Return [X, Y] of the center of cell containing provided text 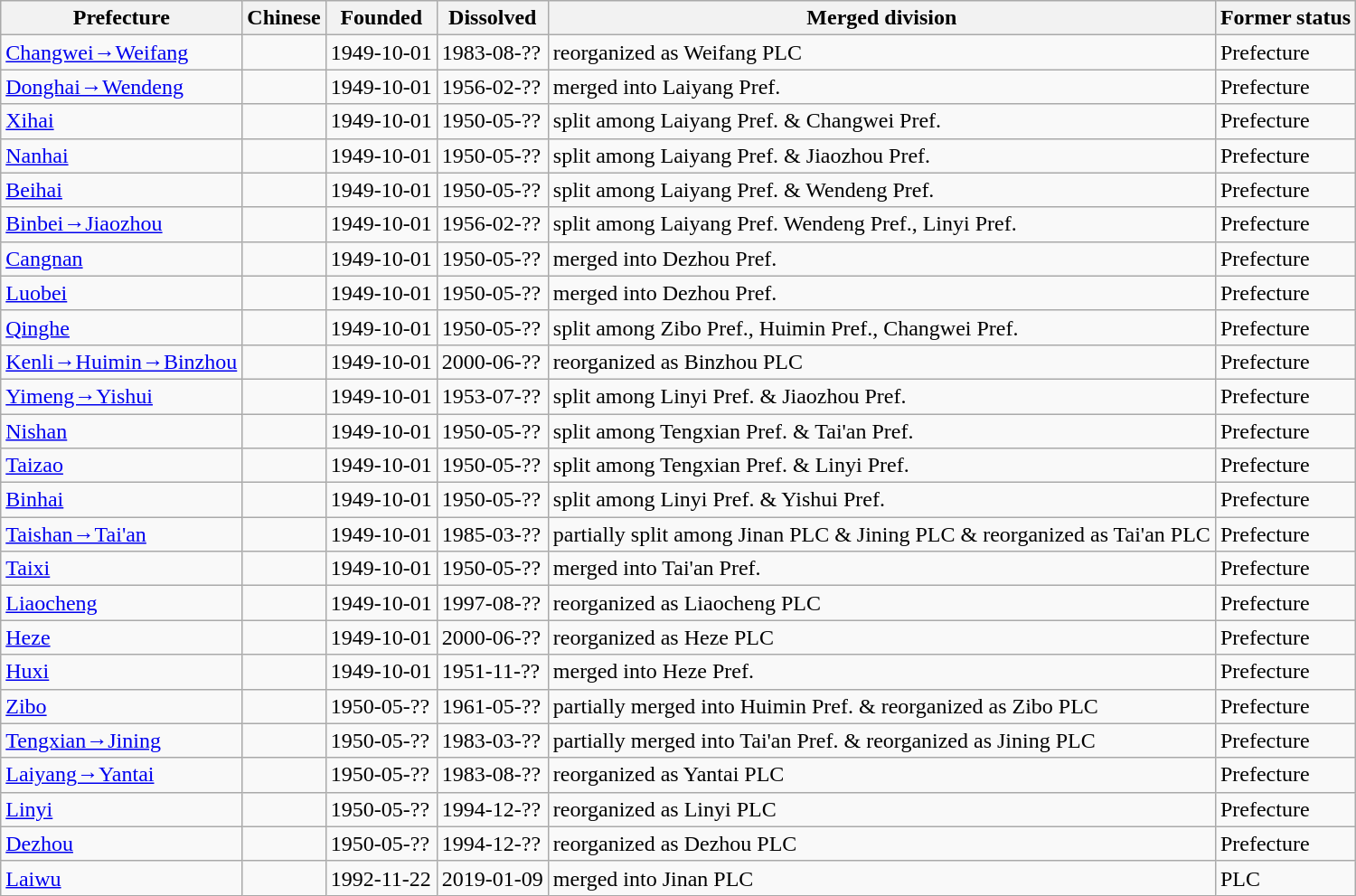
PLC [1285, 878]
Luobei [121, 293]
split among Tengxian Pref. & Tai'an Pref. [881, 431]
Founded [381, 18]
Zibo [121, 706]
Binhai [121, 500]
partially split among Jinan PLC & Jining PLC & reorganized as Tai'an PLC [881, 534]
Yimeng→Yishui [121, 396]
1983-03-?? [492, 740]
Linyi [121, 809]
reorganized as Liaocheng PLC [881, 603]
1961-05-?? [492, 706]
merged into Tai'an Pref. [881, 569]
Laiyang→Yantai [121, 775]
Beihai [121, 190]
split among Linyi Pref. & Yishui Pref. [881, 500]
Dissolved [492, 18]
reorganized as Dezhou PLC [881, 844]
Qinghe [121, 327]
Chinese [284, 18]
reorganized as Binzhou PLC [881, 362]
Kenli→Huimin→Binzhou [121, 362]
1997-08-?? [492, 603]
partially merged into Huimin Pref. & reorganized as Zibo PLC [881, 706]
split among Laiyang Pref. & Jiaozhou Pref. [881, 156]
1951-11-?? [492, 672]
split among Laiyang Pref. Wendeng Pref., Linyi Pref. [881, 224]
Heze [121, 637]
merged into Jinan PLC [881, 878]
Cangnan [121, 259]
1953-07-?? [492, 396]
reorganized as Weifang PLC [881, 52]
Dezhou [121, 844]
Liaocheng [121, 603]
Nanhai [121, 156]
Huxi [121, 672]
reorganized as Heze PLC [881, 637]
merged into Heze Pref. [881, 672]
1992-11-22 [381, 878]
split among Laiyang Pref. & Wendeng Pref. [881, 190]
reorganized as Linyi PLC [881, 809]
Nishan [121, 431]
Taishan→Tai'an [121, 534]
Donghai→Wendeng [121, 87]
Taizao [121, 466]
Tengxian→Jining [121, 740]
Binbei→Jiaozhou [121, 224]
2019-01-09 [492, 878]
Changwei→Weifang [121, 52]
split among Laiyang Pref. & Changwei Pref. [881, 121]
split among Zibo Pref., Huimin Pref., Changwei Pref. [881, 327]
Former status [1285, 18]
Laiwu [121, 878]
merged into Laiyang Pref. [881, 87]
split among Tengxian Pref. & Linyi Pref. [881, 466]
partially merged into Tai'an Pref. & reorganized as Jining PLC [881, 740]
Xihai [121, 121]
split among Linyi Pref. & Jiaozhou Pref. [881, 396]
reorganized as Yantai PLC [881, 775]
Merged division [881, 18]
Taixi [121, 569]
1985-03-?? [492, 534]
